Output the (x, y) coordinate of the center of the cell containing the given text.  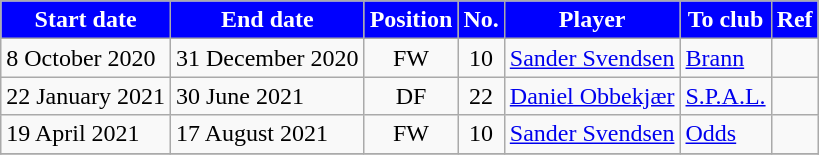
Player (592, 20)
Ref (794, 20)
30 June 2021 (267, 96)
To club (726, 20)
22 (481, 96)
Daniel Obbekjær (592, 96)
31 December 2020 (267, 58)
S.P.A.L. (726, 96)
8 October 2020 (86, 58)
17 August 2021 (267, 134)
No. (481, 20)
Start date (86, 20)
End date (267, 20)
Odds (726, 134)
22 January 2021 (86, 96)
Brann (726, 58)
Position (411, 20)
DF (411, 96)
19 April 2021 (86, 134)
